Search for the cell housing the specified text and yield its (X, Y) center coordinate. 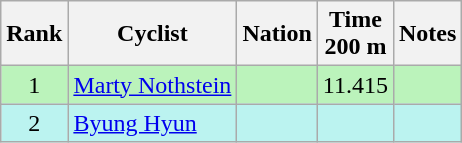
Byung Hyun (152, 123)
11.415 (355, 85)
Cyclist (152, 34)
2 (34, 123)
Nation (277, 34)
Time200 m (355, 34)
Marty Nothstein (152, 85)
Rank (34, 34)
Notes (427, 34)
1 (34, 85)
